Determine the [X, Y] coordinate at the center of the cell enclosing the given text.  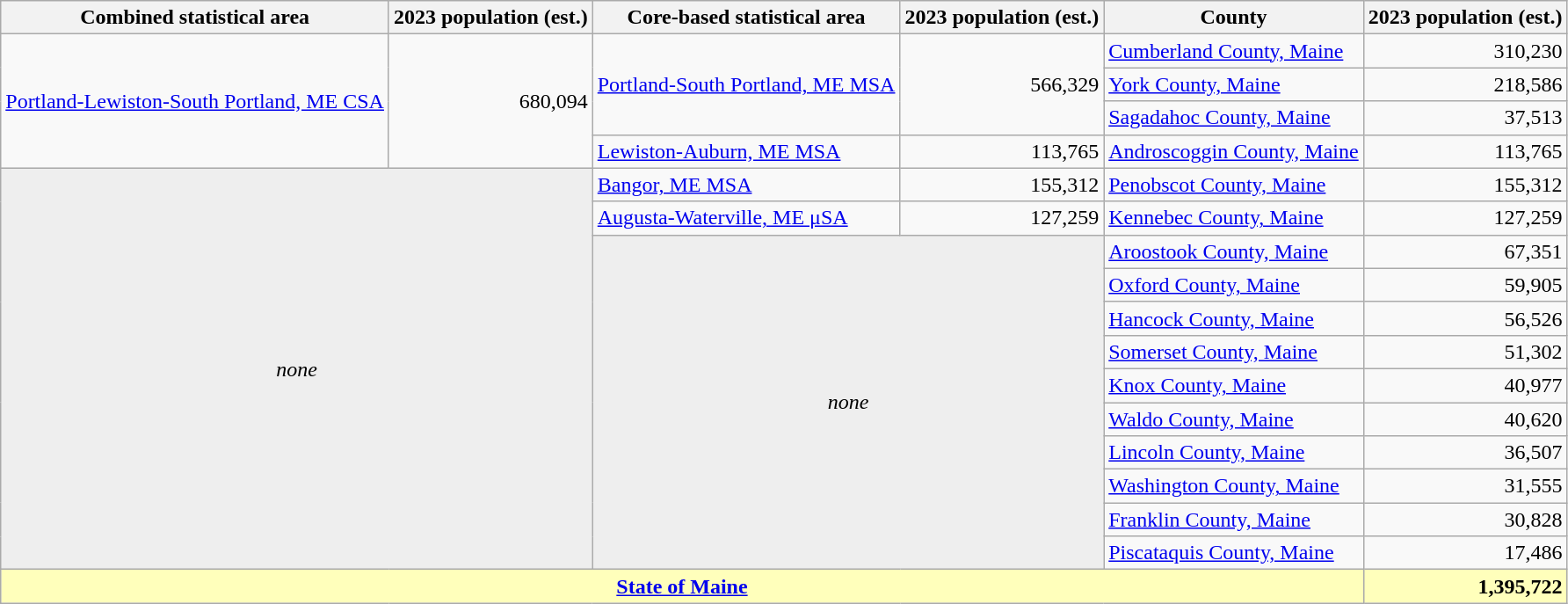
Kennebec County, Maine [1234, 218]
Knox County, Maine [1234, 385]
Waldo County, Maine [1234, 419]
37,513 [1465, 118]
51,302 [1465, 352]
30,828 [1465, 520]
566,329 [1002, 84]
Oxford County, Maine [1234, 285]
Lewiston-Auburn, ME MSA [746, 151]
Androscoggin County, Maine [1234, 151]
59,905 [1465, 285]
Franklin County, Maine [1234, 520]
17,486 [1465, 553]
Bangor, ME MSA [746, 185]
Penobscot County, Maine [1234, 185]
310,230 [1465, 51]
Augusta-Waterville, ME μSA [746, 218]
County [1234, 18]
31,555 [1465, 486]
67,351 [1465, 251]
State of Maine [682, 586]
36,507 [1465, 453]
Portland-Lewiston-South Portland, ME CSA [195, 101]
Combined statistical area [195, 18]
Portland-South Portland, ME MSA [746, 84]
Lincoln County, Maine [1234, 453]
Aroostook County, Maine [1234, 251]
Hancock County, Maine [1234, 318]
Piscataquis County, Maine [1234, 553]
218,586 [1465, 84]
56,526 [1465, 318]
40,977 [1465, 385]
Cumberland County, Maine [1234, 51]
York County, Maine [1234, 84]
Somerset County, Maine [1234, 352]
1,395,722 [1465, 586]
Washington County, Maine [1234, 486]
Sagadahoc County, Maine [1234, 118]
680,094 [490, 101]
Core-based statistical area [746, 18]
40,620 [1465, 419]
